Detect which cell encompasses the target text, then output its (X, Y) center coordinate. 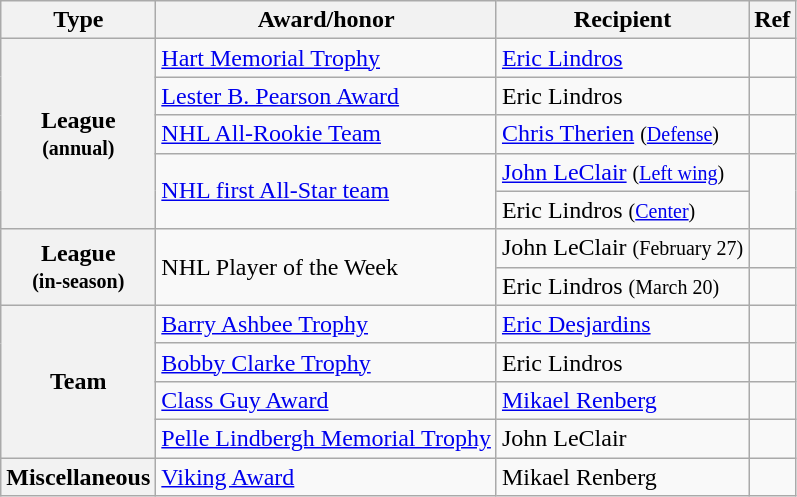
Bobby Clarke Trophy (326, 362)
Recipient (622, 20)
League(annual) (78, 134)
Type (78, 20)
Award/honor (326, 20)
Eric Desjardins (622, 324)
John LeClair (Left wing) (622, 172)
John LeClair (622, 438)
Class Guy Award (326, 400)
Chris Therien (Defense) (622, 134)
Ref (772, 20)
Team (78, 381)
Barry Ashbee Trophy (326, 324)
NHL first All-Star team (326, 191)
Pelle Lindbergh Memorial Trophy (326, 438)
John LeClair (February 27) (622, 248)
NHL All-Rookie Team (326, 134)
Viking Award (326, 477)
Eric Lindros (Center) (622, 210)
Hart Memorial Trophy (326, 58)
Eric Lindros (March 20) (622, 286)
Miscellaneous (78, 477)
NHL Player of the Week (326, 267)
League(in-season) (78, 267)
Lester B. Pearson Award (326, 96)
